Find where the given text appears and provide that cell's center as [x, y] coordinate. 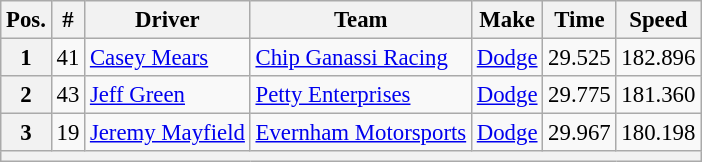
Jeff Green [168, 95]
Jeremy Mayfield [168, 133]
Pos. [26, 20]
19 [68, 133]
43 [68, 95]
Evernham Motorsports [360, 133]
Make [506, 20]
182.896 [658, 58]
Driver [168, 20]
2 [26, 95]
# [68, 20]
Time [580, 20]
Casey Mears [168, 58]
3 [26, 133]
29.775 [580, 95]
Chip Ganassi Racing [360, 58]
29.525 [580, 58]
Petty Enterprises [360, 95]
Team [360, 20]
181.360 [658, 95]
29.967 [580, 133]
Speed [658, 20]
1 [26, 58]
180.198 [658, 133]
41 [68, 58]
